Return the (x, y) coordinate for the center point of the cell that contains the specified text.  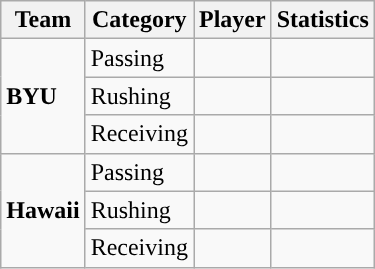
Hawaii (43, 210)
Statistics (322, 20)
Player (233, 20)
Team (43, 20)
BYU (43, 96)
Category (139, 20)
